Detect which cell encompasses the target text, then output its [x, y] center coordinate. 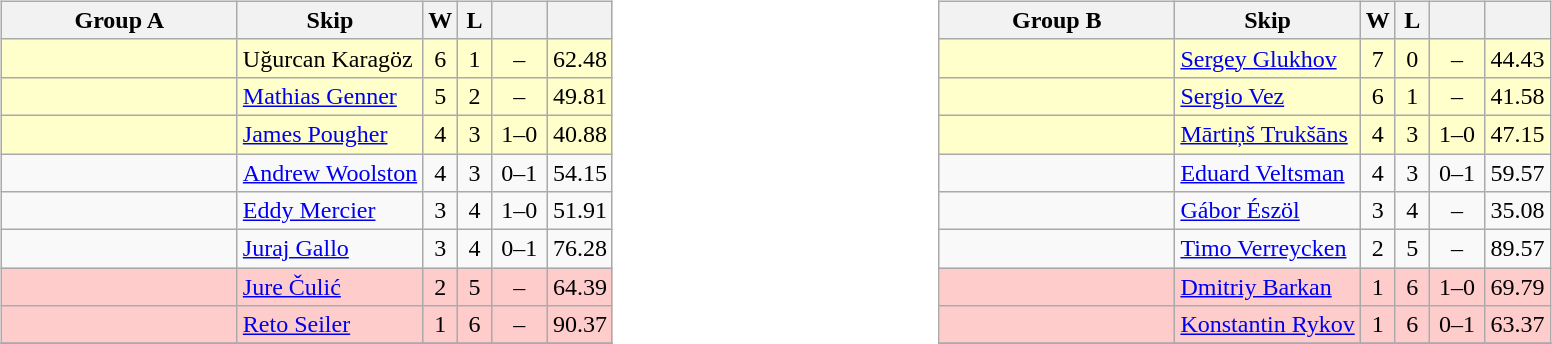
Andrew Woolston [330, 173]
Timo Verreycken [1268, 249]
89.57 [1518, 249]
Eduard Veltsman [1268, 173]
Uğurcan Karagöz [330, 58]
0 [1412, 58]
Juraj Gallo [330, 249]
40.88 [580, 134]
63.37 [1518, 325]
Konstantin Rykov [1268, 325]
James Pougher [330, 134]
90.37 [580, 325]
41.58 [1518, 96]
59.57 [1518, 173]
62.48 [580, 58]
Mārtiņš Trukšāns [1268, 134]
Mathias Genner [330, 96]
49.81 [580, 96]
Sergey Glukhov [1268, 58]
Group A [119, 20]
Sergio Vez [1268, 96]
Jure Čulić [330, 287]
44.43 [1518, 58]
47.15 [1518, 134]
Dmitriy Barkan [1268, 287]
54.15 [580, 173]
7 [1378, 58]
Gábor Észöl [1268, 211]
Eddy Mercier [330, 211]
76.28 [580, 249]
35.08 [1518, 211]
Group B [1057, 20]
69.79 [1518, 287]
64.39 [580, 287]
51.91 [580, 211]
Reto Seiler [330, 325]
